From the cell containing the given text, extract its center point as (X, Y) coordinate. 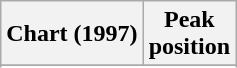
Chart (1997) (72, 34)
Peakposition (189, 34)
